Return the [x, y] coordinate for the center point of the cell that contains the specified text.  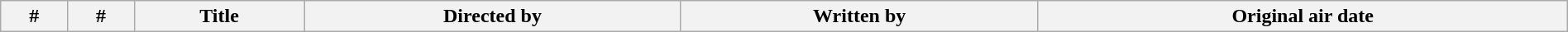
Title [218, 16]
Written by [859, 16]
Directed by [493, 16]
Original air date [1303, 16]
